Identify which cell holds the provided text, then report its (X, Y) central coordinate. 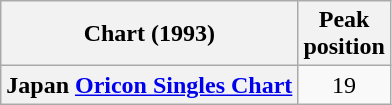
Chart (1993) (150, 34)
Japan Oricon Singles Chart (150, 85)
19 (344, 85)
Peakposition (344, 34)
